From the cell containing the given text, extract its center point as [x, y] coordinate. 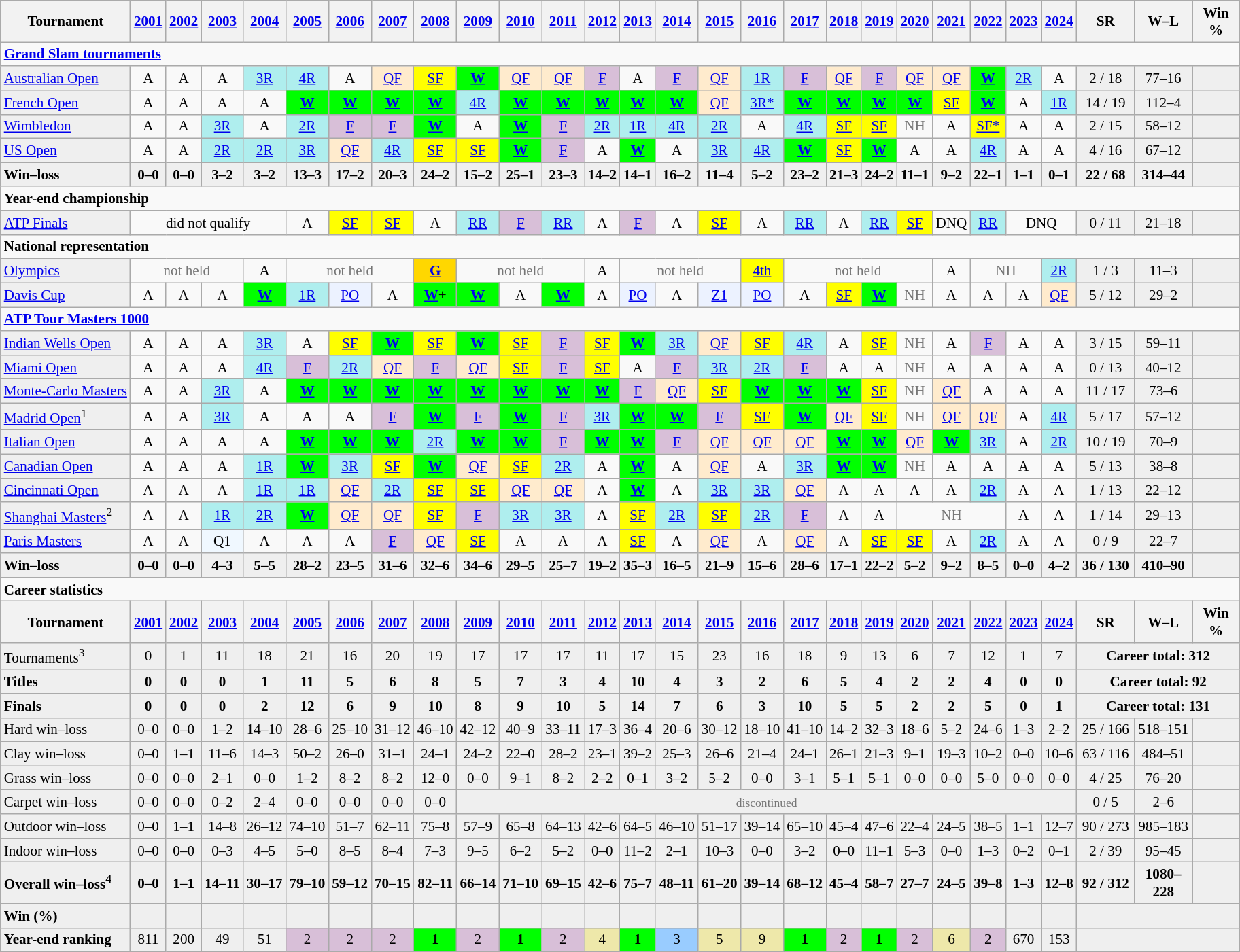
Z1 [719, 295]
65–8 [521, 826]
10 / 19 [1105, 442]
58–12 [1164, 126]
2 / 15 [1105, 126]
5–5 [265, 565]
5–3 [914, 849]
57–12 [1164, 416]
0 / 13 [1105, 367]
36–4 [638, 730]
26–12 [265, 826]
36 / 130 [1105, 565]
17–3 [602, 730]
Grass win–loss [65, 777]
9–5 [479, 849]
31–12 [393, 730]
W+ [435, 295]
29–2 [1164, 295]
1 / 13 [1105, 491]
Q1 [222, 541]
33–11 [563, 730]
1080–228 [1164, 883]
14–10 [265, 730]
16–2 [677, 174]
French Open [65, 102]
5 / 13 [1105, 466]
Monte-Carlo Masters [65, 391]
61–20 [719, 883]
4–5 [265, 849]
Career statistics [620, 588]
59–12 [349, 883]
34–6 [479, 565]
20 [393, 656]
11 / 17 [1105, 391]
Indian Wells Open [65, 342]
32–6 [435, 565]
10–2 [988, 754]
67–12 [1164, 151]
22–2 [879, 565]
19 [435, 656]
79–10 [307, 883]
Clay win–loss [65, 754]
30–17 [265, 883]
18–6 [914, 730]
518–151 [1164, 730]
76–20 [1164, 777]
US Open [65, 151]
153 [1059, 939]
23 [719, 656]
Wimbledon [65, 126]
1 / 3 [1105, 270]
G [435, 270]
12–8 [1059, 883]
14–8 [222, 826]
14–1 [638, 174]
Win (%) [65, 916]
77–16 [1164, 77]
26–0 [349, 754]
40–9 [521, 730]
4–3 [222, 565]
11–4 [719, 174]
22–7 [1164, 541]
69–15 [563, 883]
26–6 [719, 754]
Career total: 131 [1158, 705]
670 [1023, 939]
95–45 [1164, 849]
Titles [65, 681]
15–6 [763, 565]
Year-end championship [620, 198]
13–3 [307, 174]
62–11 [393, 826]
21 [307, 656]
Canadian Open [65, 466]
16–5 [677, 565]
22–12 [1164, 491]
SF* [988, 126]
Shanghai Masters2 [65, 515]
64–13 [563, 826]
24–6 [988, 730]
17–1 [844, 565]
15 [677, 656]
23–3 [563, 174]
Davis Cup [65, 295]
0 / 11 [1105, 223]
66–14 [479, 883]
70–9 [1164, 442]
Madrid Open1 [65, 416]
Year-end ranking [65, 939]
90 / 273 [1105, 826]
811 [148, 939]
Miami Open [65, 367]
25–3 [677, 754]
48–11 [677, 883]
15–2 [479, 174]
22–0 [521, 754]
17–2 [349, 174]
7–3 [435, 849]
70–15 [393, 883]
0 / 9 [1105, 541]
75–7 [638, 883]
41–10 [805, 730]
30–12 [719, 730]
Hard win–loss [65, 730]
Overall win–loss4 [65, 883]
23–5 [349, 565]
92 / 312 [1105, 883]
21–4 [763, 754]
1 / 14 [1105, 515]
Olympics [65, 270]
49 [222, 939]
5 / 12 [1105, 295]
did not qualify [208, 223]
2–4 [265, 802]
3R* [763, 102]
10–6 [1059, 754]
3 / 15 [1105, 342]
47–6 [879, 826]
Cincinnati Open [65, 491]
71–10 [521, 883]
National representation [620, 246]
50–2 [307, 754]
4–2 [1059, 565]
2 / 18 [1105, 77]
11–2 [638, 849]
51–7 [349, 826]
74–10 [307, 826]
57–9 [479, 826]
51–17 [719, 826]
23–1 [602, 754]
200 [184, 939]
4 / 16 [1105, 151]
Grand Slam tournaments [620, 54]
11–6 [222, 754]
25–10 [349, 730]
31–6 [393, 565]
Indoor win–loss [65, 849]
8–4 [393, 849]
14 / 19 [1105, 102]
63 / 116 [1105, 754]
4 / 25 [1105, 777]
59–11 [1164, 342]
31–1 [393, 754]
25–7 [563, 565]
29–5 [521, 565]
Italian Open [65, 442]
20–6 [677, 730]
11–3 [1164, 270]
ATP Finals [65, 223]
410–90 [1164, 565]
68–12 [805, 883]
22 / 68 [1105, 174]
484–51 [1164, 754]
73–6 [1164, 391]
65–10 [805, 826]
12–0 [435, 777]
14–11 [222, 883]
35–3 [638, 565]
Outdoor win–loss [65, 826]
314–44 [1164, 174]
19–2 [602, 565]
39–8 [988, 883]
0 / 5 [1105, 802]
112–4 [1164, 102]
39–2 [638, 754]
13 [879, 656]
12–7 [1059, 826]
discontinued [767, 802]
19–3 [952, 754]
985–183 [1164, 826]
25–1 [521, 174]
6–2 [521, 849]
64–5 [638, 826]
14 [638, 705]
40–12 [1164, 367]
Career total: 92 [1158, 681]
3–1 [805, 777]
10–3 [719, 849]
51 [265, 939]
20–3 [393, 174]
2–6 [1164, 802]
18–10 [763, 730]
38–8 [1164, 466]
21–9 [719, 565]
14–3 [265, 754]
82–11 [435, 883]
Carpet win–loss [65, 802]
4th [763, 270]
27–7 [914, 883]
32–3 [879, 730]
Finals [65, 705]
22–1 [988, 174]
2 / 39 [1105, 849]
26–1 [844, 754]
5 / 17 [1105, 416]
Australian Open [65, 77]
21–18 [1164, 223]
38–5 [988, 826]
25 / 166 [1105, 730]
29–13 [1164, 515]
Tournaments3 [65, 656]
Paris Masters [65, 541]
Career total: 312 [1158, 656]
75–8 [435, 826]
42–12 [479, 730]
0–3 [222, 849]
22–4 [914, 826]
ATP Tour Masters 1000 [620, 319]
58–7 [879, 883]
23–2 [805, 174]
